Pinpoint the cell where the given text exists, returning its [x, y] midpoint coordinate. 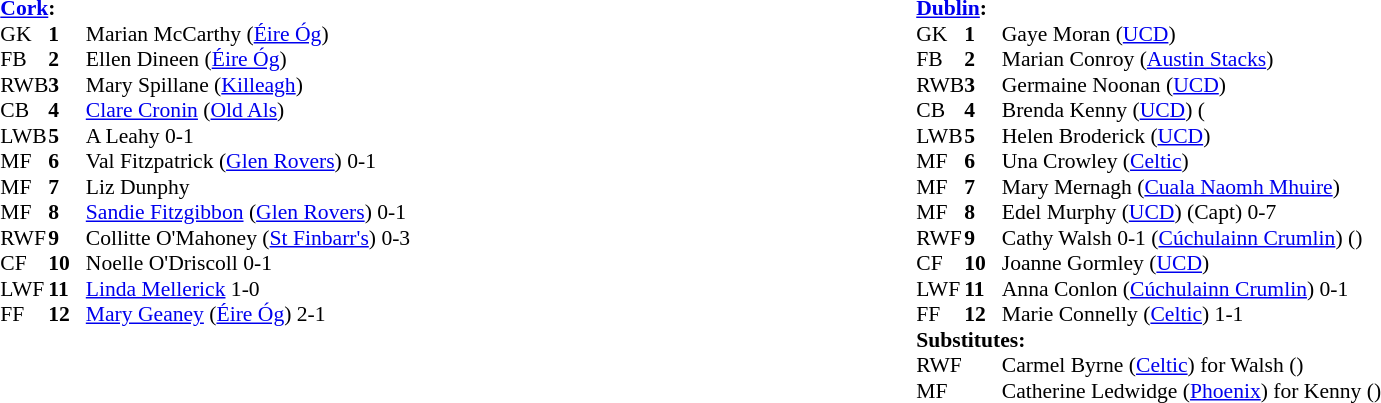
Germaine Noonan (UCD) [1192, 85]
Collitte O'Mahoney (St Finbarr's) 0-3 [248, 238]
Marian McCarthy (Éire Óg) [248, 34]
Una Crowley (Celtic) [1192, 161]
Mary Geaney (Éire Óg) 2-1 [248, 315]
Anna Conlon (Cúchulainn Crumlin) 0-1 [1192, 289]
Substitutes: [1148, 340]
Clare Cronin (Old Als) [248, 111]
Noelle O'Driscoll 0-1 [248, 263]
Marie Connelly (Celtic) 1-1 [1192, 315]
A Leahy 0-1 [248, 136]
Liz Dunphy [248, 187]
Linda Mellerick 1-0 [248, 289]
Marian Conroy (Austin Stacks) [1192, 59]
Mary Spillane (Killeagh) [248, 85]
Joanne Gormley (UCD) [1192, 263]
Edel Murphy (UCD) (Capt) 0-7 [1192, 213]
Ellen Dineen (Éire Óg) [248, 59]
Carmel Byrne (Celtic) for Walsh () [1192, 365]
Helen Broderick (UCD) [1192, 136]
Val Fitzpatrick (Glen Rovers) 0-1 [248, 161]
Brenda Kenny (UCD) ( [1192, 111]
Mary Mernagh (Cuala Naomh Mhuire) [1192, 187]
Sandie Fitzgibbon (Glen Rovers) 0-1 [248, 213]
Gaye Moran (UCD) [1192, 34]
Cathy Walsh 0-1 (Cúchulainn Crumlin) () [1192, 238]
